For the text-containing cell, return its midpoint in (X, Y) coordinate format. 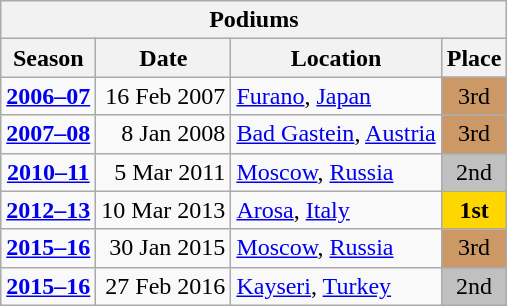
10 Mar 2013 (164, 210)
27 Feb 2016 (164, 286)
5 Mar 2011 (164, 172)
1st (474, 210)
2006–07 (48, 96)
Location (336, 58)
Podiums (254, 20)
8 Jan 2008 (164, 134)
2012–13 (48, 210)
Furano, Japan (336, 96)
Arosa, Italy (336, 210)
2007–08 (48, 134)
Bad Gastein, Austria (336, 134)
16 Feb 2007 (164, 96)
Kayseri, Turkey (336, 286)
Date (164, 58)
Season (48, 58)
Place (474, 58)
2010–11 (48, 172)
30 Jan 2015 (164, 248)
